Scan for the cell matching the given text and deliver its (X, Y) coordinate at center. 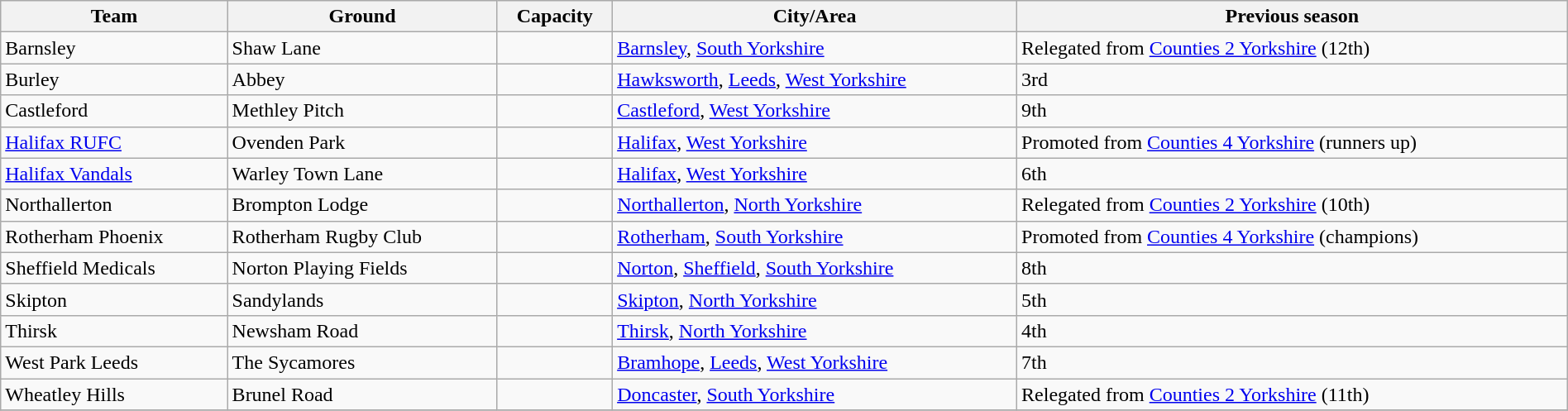
Northallerton, North Yorkshire (815, 205)
Burley (114, 79)
Northallerton (114, 205)
Team (114, 17)
Wheatley Hills (114, 394)
Halifax Vandals (114, 174)
Halifax RUFC (114, 142)
Rotherham Phoenix (114, 237)
The Sycamores (362, 362)
Previous season (1293, 17)
Abbey (362, 79)
Bramhope, Leeds, West Yorkshire (815, 362)
7th (1293, 362)
Rotherham Rugby Club (362, 237)
9th (1293, 111)
Promoted from Counties 4 Yorkshire (champions) (1293, 237)
Norton Playing Fields (362, 268)
Sandylands (362, 299)
Castleford (114, 111)
Rotherham, South Yorkshire (815, 237)
Brompton Lodge (362, 205)
3rd (1293, 79)
Norton, Sheffield, South Yorkshire (815, 268)
Relegated from Counties 2 Yorkshire (10th) (1293, 205)
Ground (362, 17)
Relegated from Counties 2 Yorkshire (11th) (1293, 394)
Castleford, West Yorkshire (815, 111)
West Park Leeds (114, 362)
Shaw Lane (362, 48)
Hawksworth, Leeds, West Yorkshire (815, 79)
Barnsley, South Yorkshire (815, 48)
Thirsk, North Yorkshire (815, 331)
Ovenden Park (362, 142)
City/Area (815, 17)
Skipton, North Yorkshire (815, 299)
5th (1293, 299)
6th (1293, 174)
Skipton (114, 299)
Newsham Road (362, 331)
Promoted from Counties 4 Yorkshire (runners up) (1293, 142)
4th (1293, 331)
Warley Town Lane (362, 174)
Barnsley (114, 48)
Sheffield Medicals (114, 268)
Capacity (555, 17)
Relegated from Counties 2 Yorkshire (12th) (1293, 48)
Methley Pitch (362, 111)
Doncaster, South Yorkshire (815, 394)
Thirsk (114, 331)
8th (1293, 268)
Brunel Road (362, 394)
